Determine the (x, y) coordinate at the center of the cell enclosing the given text.  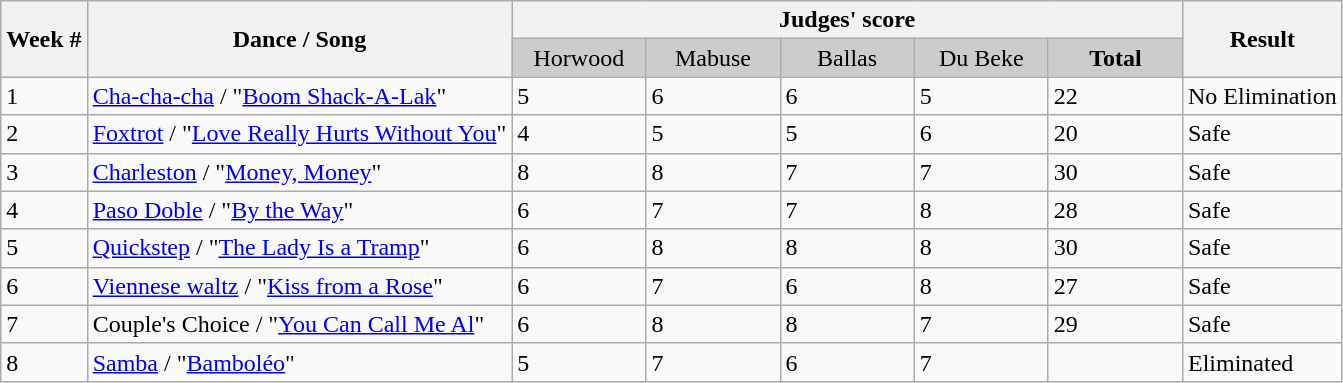
Quickstep / "The Lady Is a Tramp" (300, 248)
Foxtrot / "Love Really Hurts Without You" (300, 134)
27 (1115, 286)
Paso Doble / "By the Way" (300, 210)
Couple's Choice / "You Can Call Me Al" (300, 324)
29 (1115, 324)
2 (44, 134)
Du Beke (981, 58)
Week # (44, 39)
28 (1115, 210)
Result (1262, 39)
Cha-cha-cha / "Boom Shack-A-Lak" (300, 96)
Eliminated (1262, 362)
Samba / "Bamboléo" (300, 362)
No Elimination (1262, 96)
Ballas (847, 58)
Mabuse (713, 58)
22 (1115, 96)
Dance / Song (300, 39)
20 (1115, 134)
Judges' score (848, 20)
1 (44, 96)
Total (1115, 58)
Viennese waltz / "Kiss from a Rose" (300, 286)
Horwood (579, 58)
3 (44, 172)
Charleston / "Money, Money" (300, 172)
